Detect which cell encompasses the target text, then output its [x, y] center coordinate. 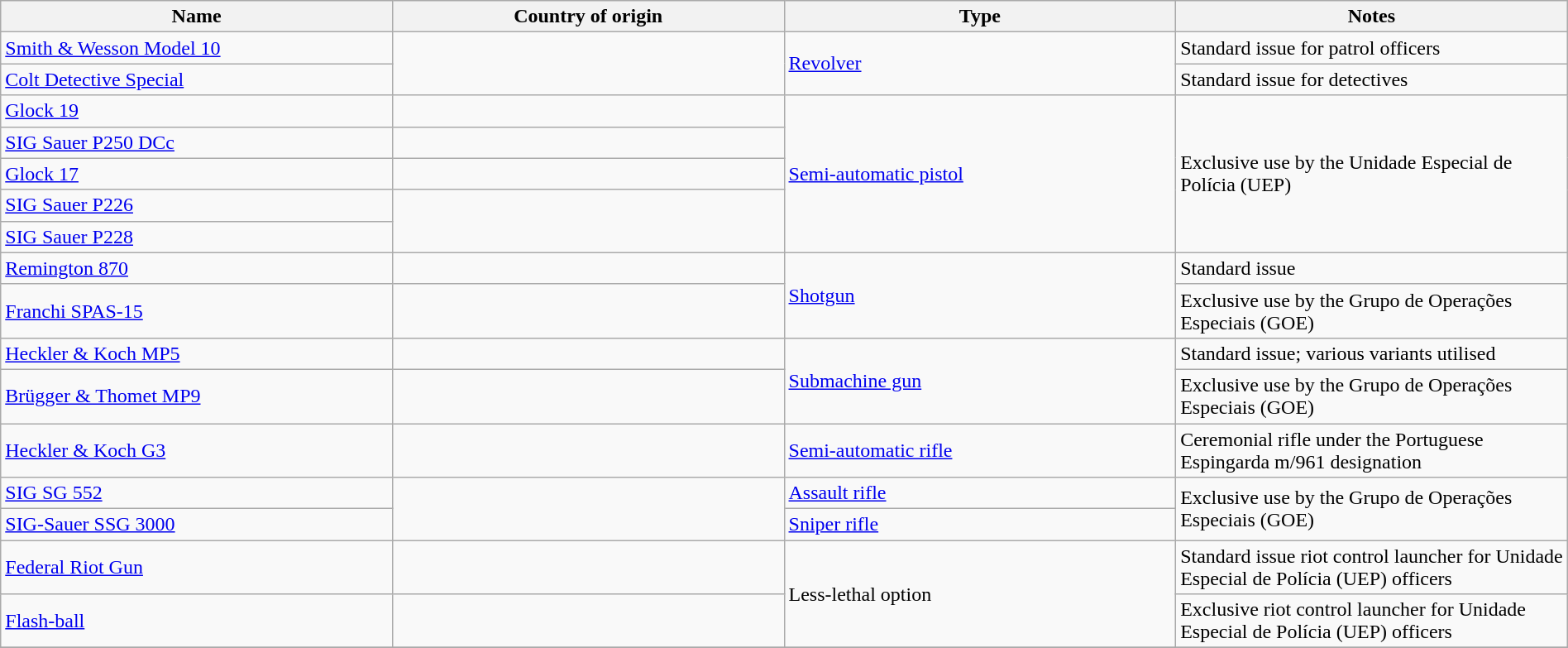
Colt Detective Special [197, 79]
Notes [1372, 17]
Sniper rifle [980, 525]
Standard issue [1372, 268]
Exclusive use by the Unidade Especial de Polícia (UEP) [1372, 174]
Heckler & Koch MP5 [197, 353]
Glock 19 [197, 111]
Country of origin [588, 17]
Flash-ball [197, 621]
Assault rifle [980, 493]
Shotgun [980, 295]
Submachine gun [980, 381]
Standard issue riot control launcher for Unidade Especial de Polícia (UEP) officers [1372, 568]
Federal Riot Gun [197, 568]
Name [197, 17]
Glock 17 [197, 174]
Franchi SPAS-15 [197, 311]
Revolver [980, 64]
Brügger & Thomet MP9 [197, 396]
Less-lethal option [980, 594]
SIG Sauer P250 DCc [197, 142]
Exclusive riot control launcher for Unidade Especial de Polícia (UEP) officers [1372, 621]
Standard issue; various variants utilised [1372, 353]
SIG Sauer P226 [197, 205]
Standard issue for patrol officers [1372, 48]
Type [980, 17]
Semi-automatic pistol [980, 174]
Remington 870 [197, 268]
SIG-Sauer SSG 3000 [197, 525]
Smith & Wesson Model 10 [197, 48]
SIG SG 552 [197, 493]
SIG Sauer P228 [197, 237]
Standard issue for detectives [1372, 79]
Semi-automatic rifle [980, 450]
Heckler & Koch G3 [197, 450]
Ceremonial rifle under the Portuguese Espingarda m/961 designation [1372, 450]
